Identify which cell holds the provided text, then report its [x, y] central coordinate. 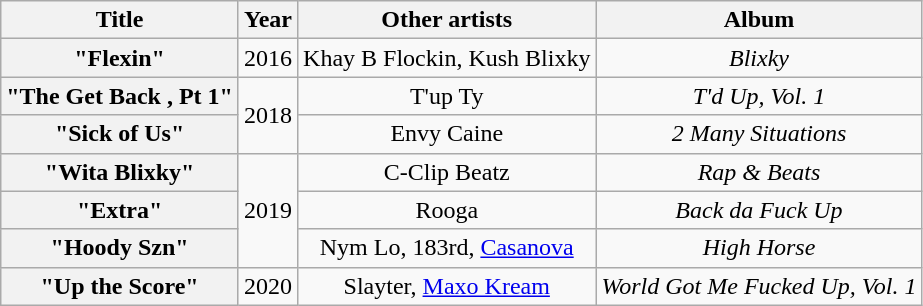
Rap & Beats [759, 172]
Year [268, 20]
"Up the Score" [120, 286]
Envy Caine [447, 134]
Title [120, 20]
High Horse [759, 248]
"Extra" [120, 210]
C-Clip Beatz [447, 172]
Nym Lo, 183rd, Casanova [447, 248]
2018 [268, 115]
Rooga [447, 210]
World Got Me Fucked Up, Vol. 1 [759, 286]
2016 [268, 58]
"Wita Blixky" [120, 172]
Blixky [759, 58]
Slayter, Maxo Kream [447, 286]
"Flexin" [120, 58]
T'd Up, Vol. 1 [759, 96]
Other artists [447, 20]
"The Get Back , Pt 1" [120, 96]
"Hoody Szn" [120, 248]
Album [759, 20]
T'up Ty [447, 96]
"Sick of Us" [120, 134]
2019 [268, 210]
Back da Fuck Up [759, 210]
2020 [268, 286]
2 Many Situations [759, 134]
Khay B Flockin, Kush Blixky [447, 58]
